Locate the cell with the specified text and output its [X, Y] center coordinate. 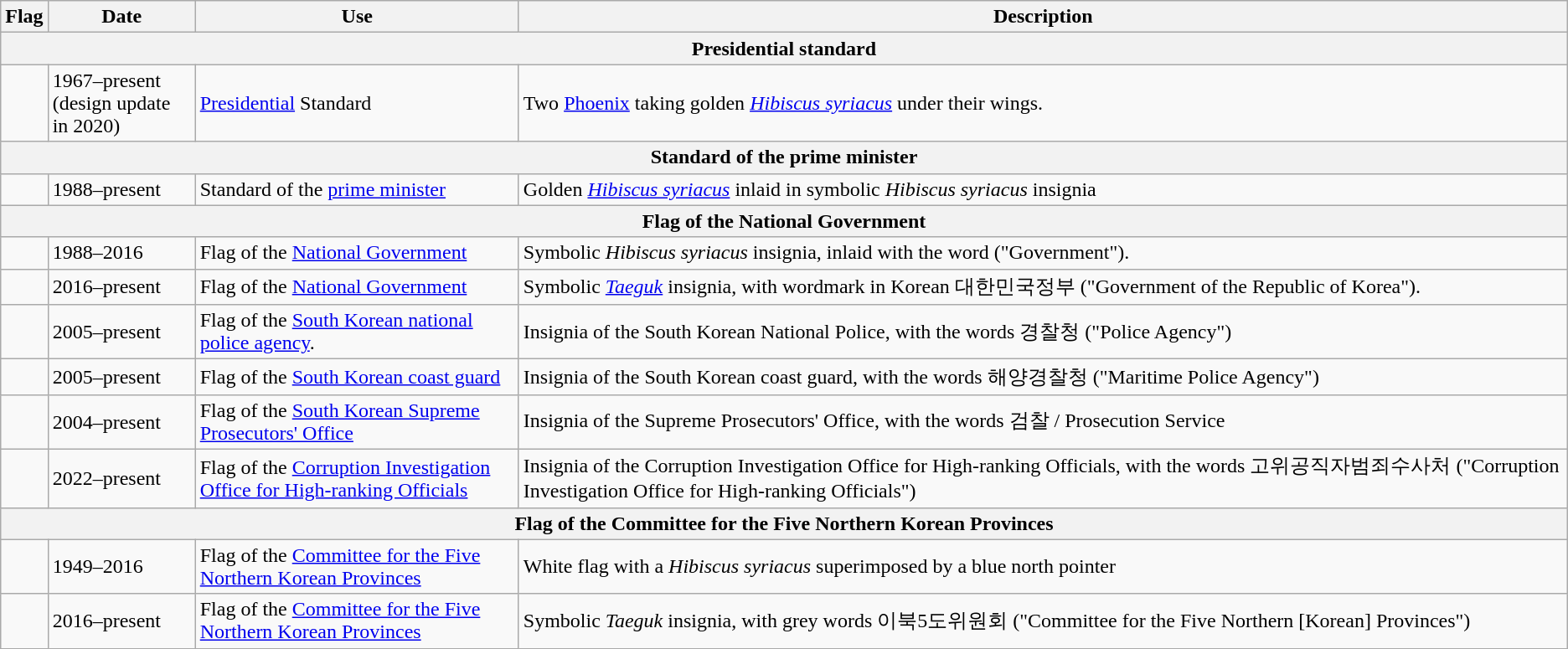
Flag [24, 17]
1988–2016 [121, 253]
Flag of the South Korean national police agency. [357, 332]
Presidential standard [784, 49]
Use [357, 17]
Flag of the South Korean Supreme Prosecutors' Office [357, 422]
Symbolic Hibiscus syriacus insignia, inlaid with the word ("Government"). [1043, 253]
Two Phoenix taking golden Hibiscus syriacus under their wings. [1043, 103]
Presidential Standard [357, 103]
Insignia of the South Korean coast guard, with the words 해양경찰청 ("Maritime Police Agency") [1043, 377]
Date [121, 17]
1949–2016 [121, 566]
2022–present [121, 478]
Description [1043, 17]
2004–present [121, 422]
Golden Hibiscus syriacus inlaid in symbolic Hibiscus syriacus insignia [1043, 189]
Flag of the South Korean coast guard [357, 377]
Symbolic Taeguk insignia, with wordmark in Korean 대한민국정부 ("Government of the Republic of Korea"). [1043, 286]
1988–present [121, 189]
Flag of the Corruption Investigation Office for High-ranking Officials [357, 478]
1967–present(design update in 2020) [121, 103]
White flag with a Hibiscus syriacus superimposed by a blue north pointer [1043, 566]
Insignia of the South Korean National Police, with the words 경찰청 ("Police Agency") [1043, 332]
Symbolic Taeguk insignia, with grey words 이북5도위원회 ("Committee for the Five Northern [Korean] Provinces") [1043, 621]
Insignia of the Supreme Prosecutors' Office, with the words 검찰 / Prosecution Service [1043, 422]
